From the cell containing the given text, extract its center point as [X, Y] coordinate. 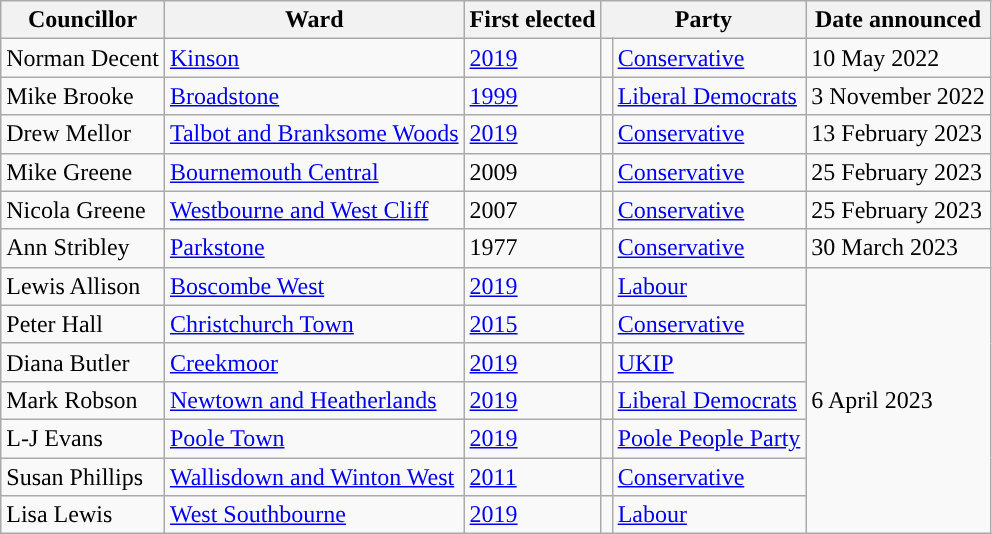
Ward [314, 20]
Kinson [314, 58]
Parkstone [314, 248]
Newtown and Heatherlands [314, 400]
2015 [532, 324]
10 May 2022 [898, 58]
Peter Hall [83, 324]
30 March 2023 [898, 248]
Mike Brooke [83, 96]
Lisa Lewis [83, 515]
West Southbourne [314, 515]
Mark Robson [83, 400]
Party [704, 20]
Christchurch Town [314, 324]
Date announced [898, 20]
2011 [532, 477]
L-J Evans [83, 438]
Norman Decent [83, 58]
Poole Town [314, 438]
Lewis Allison [83, 286]
Westbourne and West Cliff [314, 210]
Ann Stribley [83, 248]
UKIP [709, 362]
2007 [532, 210]
Mike Greene [83, 172]
Drew Mellor [83, 134]
13 February 2023 [898, 134]
Broadstone [314, 96]
2009 [532, 172]
3 November 2022 [898, 96]
Wallisdown and Winton West [314, 477]
Bournemouth Central [314, 172]
Nicola Greene [83, 210]
Councillor [83, 20]
Diana Butler [83, 362]
Poole People Party [709, 438]
6 April 2023 [898, 400]
First elected [532, 20]
Boscombe West [314, 286]
Creekmoor [314, 362]
1977 [532, 248]
Talbot and Branksome Woods [314, 134]
1999 [532, 96]
Susan Phillips [83, 477]
